For the text-containing cell, return its midpoint in [X, Y] coordinate format. 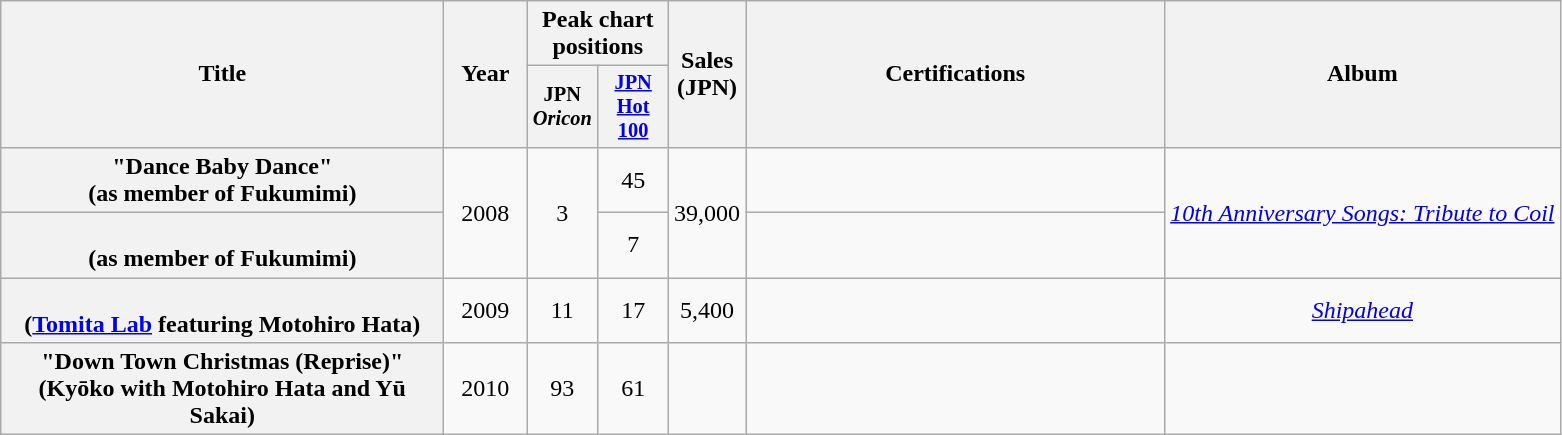
61 [634, 389]
JPN Hot 100 [634, 107]
10th Anniversary Songs: Tribute to Coil [1362, 212]
2010 [486, 389]
45 [634, 180]
Year [486, 74]
(Tomita Lab featuring Motohiro Hata) [222, 310]
2009 [486, 310]
3 [562, 212]
5,400 [708, 310]
Shipahead [1362, 310]
Title [222, 74]
11 [562, 310]
17 [634, 310]
2008 [486, 212]
JPN Oricon [562, 107]
Certifications [956, 74]
7 [634, 246]
Sales(JPN) [708, 74]
39,000 [708, 212]
Peak chart positions [598, 34]
"Dance Baby Dance"(as member of Fukumimi) [222, 180]
(as member of Fukumimi) [222, 246]
"Down Town Christmas (Reprise)"(Kyōko with Motohiro Hata and Yū Sakai) [222, 389]
Album [1362, 74]
93 [562, 389]
